Identify which cell holds the provided text, then report its [x, y] central coordinate. 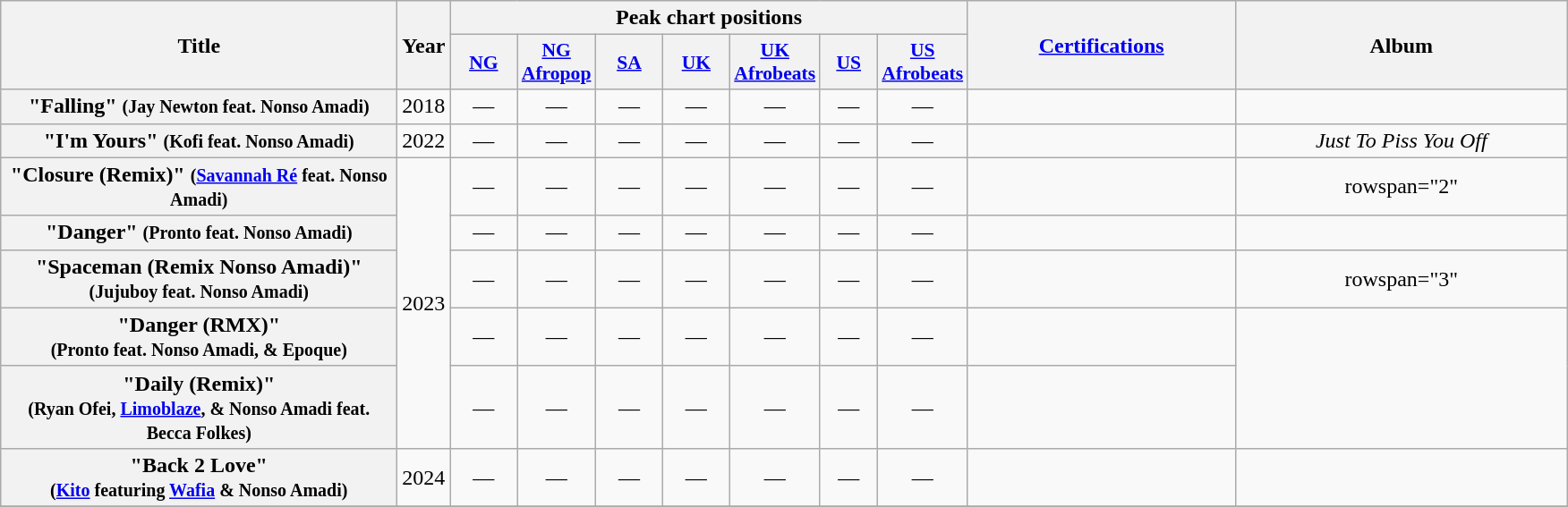
SA [628, 63]
USAfrobeats [922, 63]
NGAfropop [557, 63]
"Spaceman (Remix Nonso Amadi)" (Jujuboy feat. Nonso Amadi) [199, 279]
Peak chart positions [709, 18]
"Daily (Remix)"(Ryan Ofei, Limoblaze, & Nonso Amadi feat. Becca Folkes) [199, 407]
2018 [424, 106]
"Danger (RMX)"(Pronto feat. Nonso Amadi, & Epoque) [199, 336]
Title [199, 45]
"Danger" (Pronto feat. Nonso Amadi) [199, 232]
2024 [424, 477]
"Falling" (Jay Newton feat. Nonso Amadi) [199, 106]
Year [424, 45]
rowspan="2" [1402, 186]
UK [696, 63]
2023 [424, 302]
"Closure (Remix)" (Savannah Ré feat. Nonso Amadi) [199, 186]
rowspan="3" [1402, 279]
NG [483, 63]
UKAfrobeats [775, 63]
2022 [424, 140]
US [848, 63]
"Back 2 Love" (Kito featuring Wafia & Nonso Amadi) [199, 477]
Just To Piss You Off [1402, 140]
Certifications [1101, 45]
"I'm Yours" (Kofi feat. Nonso Amadi) [199, 140]
Album [1402, 45]
